Detect which cell encompasses the target text, then output its (X, Y) center coordinate. 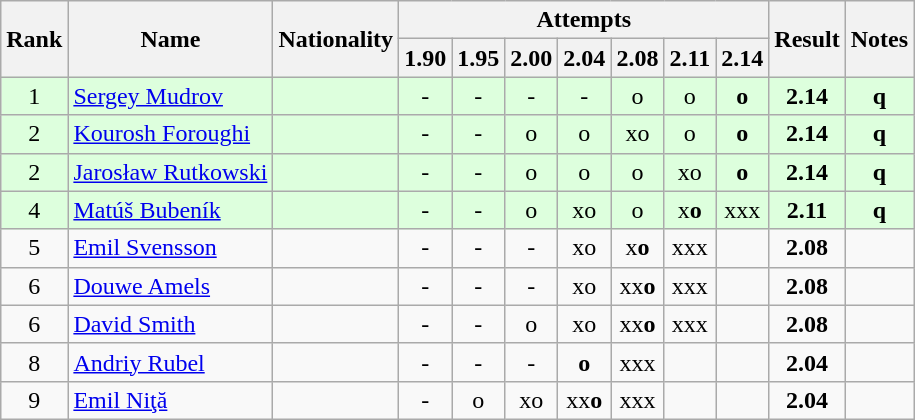
Emil Svensson (170, 248)
Nationality (336, 39)
Kourosh Foroughi (170, 134)
4 (34, 210)
Emil Niţă (170, 400)
Attempts (584, 20)
9 (34, 400)
Andriy Rubel (170, 362)
1 (34, 96)
Jarosław Rutkowski (170, 172)
Name (170, 39)
Notes (879, 39)
David Smith (170, 324)
8 (34, 362)
Matúš Bubeník (170, 210)
Sergey Mudrov (170, 96)
Rank (34, 39)
5 (34, 248)
Result (807, 39)
Douwe Amels (170, 286)
1.90 (426, 58)
1.95 (478, 58)
2.00 (532, 58)
